From the cell containing the given text, extract its center point as [x, y] coordinate. 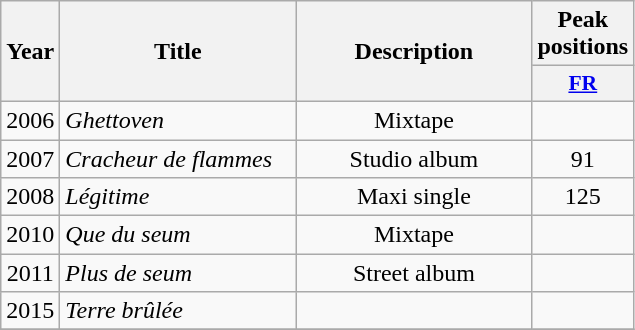
FR [583, 84]
Description [414, 52]
Peak positions [583, 34]
Légitime [178, 197]
91 [583, 159]
Title [178, 52]
2008 [30, 197]
Street album [414, 273]
Ghettoven [178, 120]
Year [30, 52]
Plus de seum [178, 273]
Maxi single [414, 197]
2011 [30, 273]
2007 [30, 159]
2010 [30, 235]
Cracheur de flammes [178, 159]
Studio album [414, 159]
2015 [30, 311]
2006 [30, 120]
Terre brûlée [178, 311]
125 [583, 197]
Que du seum [178, 235]
